Extract the (x, y) coordinate from the center of the cell holding the provided text.  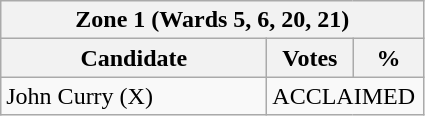
% (388, 58)
Zone 1 (Wards 5, 6, 20, 21) (212, 20)
ACCLAIMED (346, 96)
John Curry (X) (134, 96)
Candidate (134, 58)
Votes (310, 58)
